Detect which cell encompasses the target text, then output its (X, Y) center coordinate. 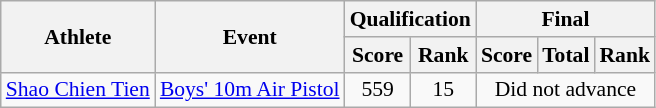
Qualification (410, 19)
Final (566, 19)
15 (444, 90)
Event (250, 36)
Total (566, 55)
Did not advance (566, 90)
Boys' 10m Air Pistol (250, 90)
Shao Chien Tien (78, 90)
559 (378, 90)
Athlete (78, 36)
